Identify which cell holds the provided text, then report its (X, Y) central coordinate. 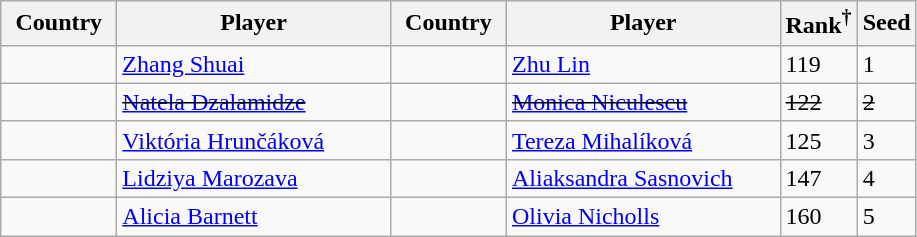
Rank† (818, 24)
5 (886, 217)
147 (818, 178)
Alicia Barnett (254, 217)
Olivia Nicholls (643, 217)
Monica Niculescu (643, 102)
119 (818, 64)
1 (886, 64)
160 (818, 217)
4 (886, 178)
2 (886, 102)
Aliaksandra Sasnovich (643, 178)
Zhu Lin (643, 64)
125 (818, 140)
Natela Dzalamidze (254, 102)
122 (818, 102)
Tereza Mihalíková (643, 140)
3 (886, 140)
Zhang Shuai (254, 64)
Seed (886, 24)
Lidziya Marozava (254, 178)
Viktória Hrunčáková (254, 140)
